Capture the cell that displays the provided text and extract its (X, Y) central coordinate. 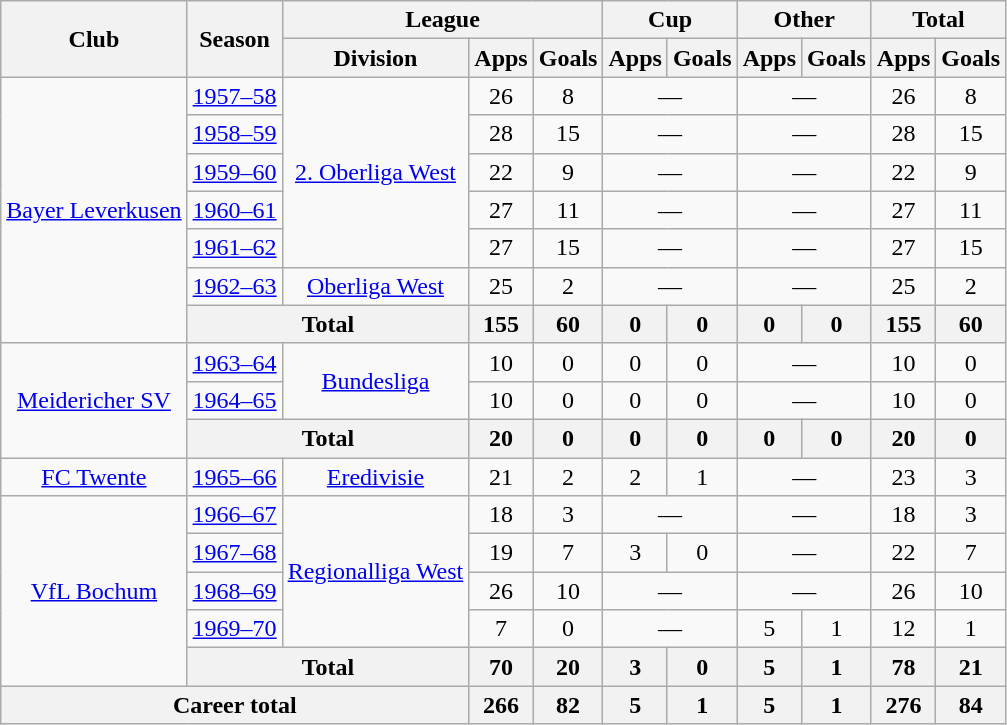
12 (903, 629)
1958–59 (234, 134)
Club (94, 39)
Division (376, 58)
Cup (670, 20)
1965–66 (234, 477)
1962–63 (234, 286)
Meidericher SV (94, 400)
1959–60 (234, 172)
Bundesliga (376, 381)
84 (971, 705)
78 (903, 667)
266 (501, 705)
1963–64 (234, 362)
1969–70 (234, 629)
276 (903, 705)
1964–65 (234, 400)
Bayer Leverkusen (94, 210)
1961–62 (234, 248)
1960–61 (234, 210)
2. Oberliga West (376, 172)
Oberliga West (376, 286)
FC Twente (94, 477)
70 (501, 667)
Regionalliga West (376, 572)
Season (234, 39)
Career total (235, 705)
19 (501, 553)
82 (568, 705)
Other (804, 20)
23 (903, 477)
1957–58 (234, 96)
1966–67 (234, 515)
League (442, 20)
VfL Bochum (94, 591)
Eredivisie (376, 477)
1968–69 (234, 591)
1967–68 (234, 553)
